Extract the (X, Y) coordinate from the center of the cell holding the provided text.  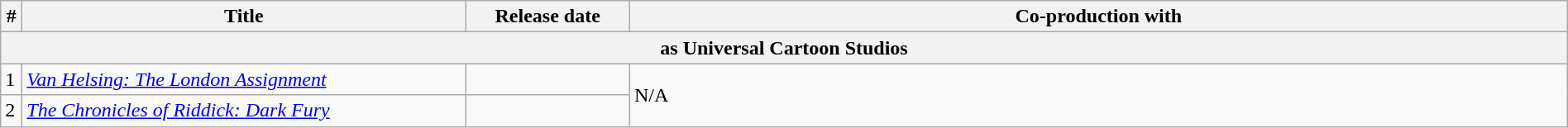
Release date (547, 17)
as Universal Cartoon Studios (784, 48)
Van Helsing: The London Assignment (244, 79)
The Chronicles of Riddick: Dark Fury (244, 111)
# (12, 17)
2 (12, 111)
1 (12, 79)
Co-production with (1098, 17)
Title (244, 17)
N/A (1098, 95)
